Scan for the cell matching the given text and deliver its (x, y) coordinate at center. 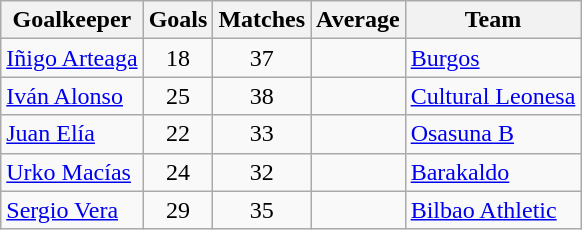
Team (493, 20)
22 (178, 134)
Osasuna B (493, 134)
35 (262, 210)
Average (358, 20)
Goalkeeper (72, 20)
38 (262, 96)
Cultural Leonesa (493, 96)
Bilbao Athletic (493, 210)
24 (178, 172)
32 (262, 172)
Iván Alonso (72, 96)
Juan Elía (72, 134)
25 (178, 96)
Urko Macías (72, 172)
37 (262, 58)
18 (178, 58)
Goals (178, 20)
Iñigo Arteaga (72, 58)
29 (178, 210)
Burgos (493, 58)
Matches (262, 20)
33 (262, 134)
Barakaldo (493, 172)
Sergio Vera (72, 210)
